Scan for the cell matching the given text and deliver its (X, Y) coordinate at center. 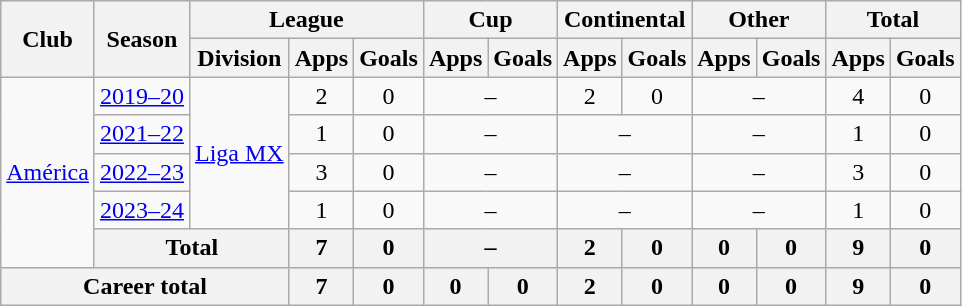
4 (858, 96)
Continental (625, 20)
Division (239, 58)
2021–22 (142, 134)
Liga MX (239, 153)
Other (759, 20)
2019–20 (142, 96)
América (48, 172)
2023–24 (142, 210)
League (306, 20)
Club (48, 39)
Career total (145, 286)
2022–23 (142, 172)
Season (142, 39)
Cup (490, 20)
